Pinpoint the cell where the given text exists, returning its [X, Y] midpoint coordinate. 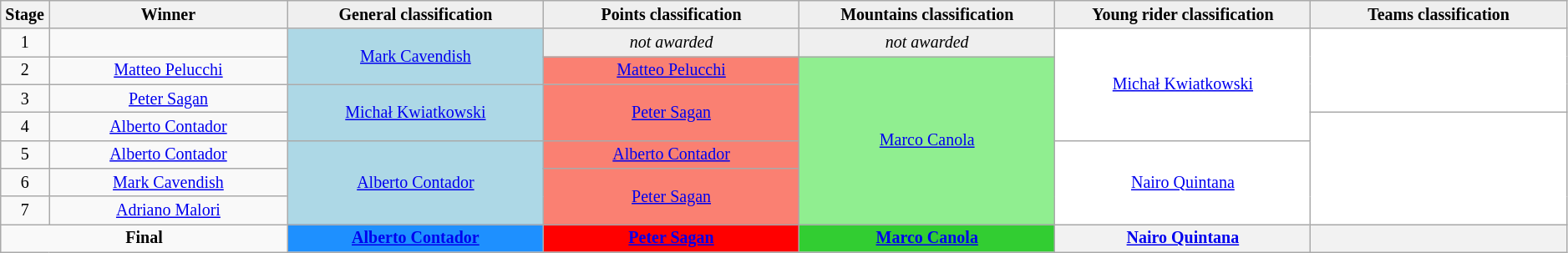
4 [25, 127]
Final [145, 239]
Points classification [671, 15]
Stage [25, 15]
Winner [169, 15]
7 [25, 210]
5 [25, 154]
Teams classification [1439, 15]
3 [25, 99]
6 [25, 182]
General classification [415, 15]
1 [25, 43]
Young rider classification [1183, 15]
Adriano Malori [169, 210]
2 [25, 70]
Mountains classification [927, 15]
